Find where the given text appears and provide that cell's center as [x, y] coordinate. 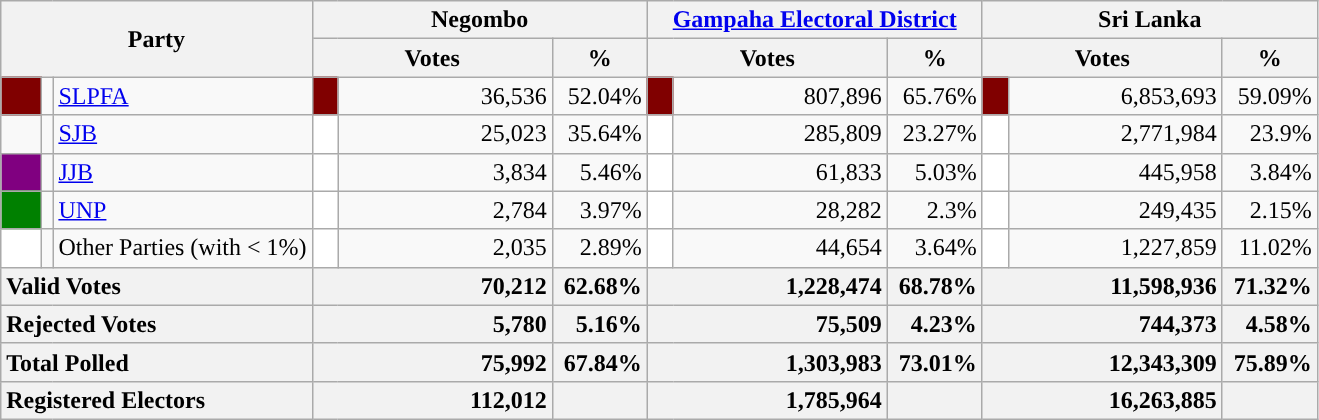
67.84% [600, 362]
5.16% [600, 324]
23.27% [934, 134]
3.64% [934, 248]
UNP [182, 210]
Other Parties (with < 1%) [182, 248]
2,035 [445, 248]
249,435 [1115, 210]
1,228,474 [767, 286]
70,212 [432, 286]
3,834 [445, 172]
2.89% [600, 248]
16,263,885 [1102, 400]
75,992 [432, 362]
3.97% [600, 210]
35.64% [600, 134]
73.01% [934, 362]
1,303,983 [767, 362]
112,012 [432, 400]
744,373 [1102, 324]
Valid Votes [156, 286]
3.84% [1270, 172]
44,654 [780, 248]
445,958 [1115, 172]
1,227,859 [1115, 248]
SLPFA [182, 96]
6,853,693 [1115, 96]
71.32% [1270, 286]
1,785,964 [767, 400]
Gampaha Electoral District [814, 20]
75,509 [767, 324]
5.46% [600, 172]
28,282 [780, 210]
2.3% [934, 210]
4.58% [1270, 324]
JJB [182, 172]
59.09% [1270, 96]
Party [156, 39]
285,809 [780, 134]
Total Polled [156, 362]
2.15% [1270, 210]
11,598,936 [1102, 286]
62.68% [600, 286]
Registered Electors [156, 400]
75.89% [1270, 362]
36,536 [445, 96]
Rejected Votes [156, 324]
23.9% [1270, 134]
Negombo [480, 20]
SJB [182, 134]
65.76% [934, 96]
Sri Lanka [1150, 20]
4.23% [934, 324]
52.04% [600, 96]
2,784 [445, 210]
12,343,309 [1102, 362]
25,023 [445, 134]
2,771,984 [1115, 134]
807,896 [780, 96]
68.78% [934, 286]
61,833 [780, 172]
11.02% [1270, 248]
5,780 [432, 324]
5.03% [934, 172]
